From the cell containing the given text, extract its center point as [X, Y] coordinate. 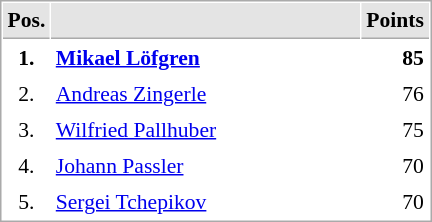
Andreas Zingerle [206, 93]
Points [396, 21]
Mikael Löfgren [206, 57]
Wilfried Pallhuber [206, 129]
76 [396, 93]
Sergei Tchepikov [206, 201]
4. [26, 165]
1. [26, 57]
75 [396, 129]
5. [26, 201]
2. [26, 93]
Pos. [26, 21]
85 [396, 57]
Johann Passler [206, 165]
3. [26, 129]
